Provide the (X, Y) coordinate of the cell's center where the given text is located.  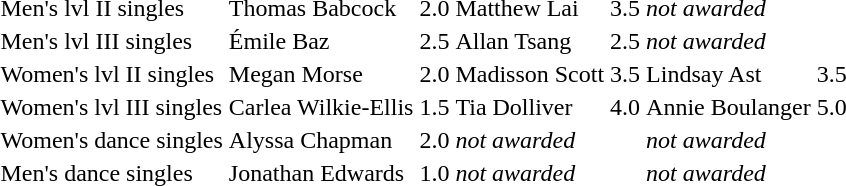
Alyssa Chapman (321, 140)
4.0 (626, 107)
Tia Dolliver (530, 107)
Madisson Scott (530, 74)
Allan Tsang (530, 41)
1.5 (434, 107)
Lindsay Ast (729, 74)
Carlea Wilkie-Ellis (321, 107)
Megan Morse (321, 74)
3.5 (626, 74)
Émile Baz (321, 41)
Annie Boulanger (729, 107)
